Scan for the cell matching the given text and deliver its (X, Y) coordinate at center. 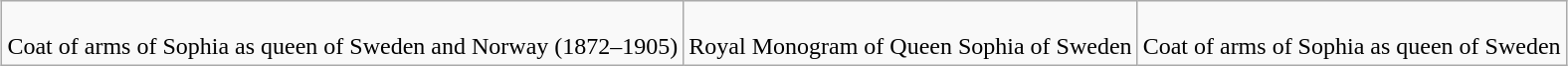
Royal Monogram of Queen Sophia of Sweden (910, 34)
Coat of arms of Sophia as queen of Sweden (1351, 34)
Coat of arms of Sophia as queen of Sweden and Norway (1872–1905) (342, 34)
